Pinpoint the cell where the given text exists, returning its [x, y] midpoint coordinate. 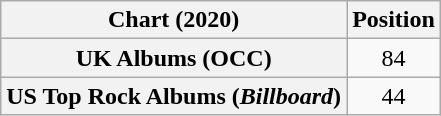
Chart (2020) [174, 20]
US Top Rock Albums (Billboard) [174, 96]
UK Albums (OCC) [174, 58]
44 [394, 96]
84 [394, 58]
Position [394, 20]
